For the text-containing cell, return its midpoint in (X, Y) coordinate format. 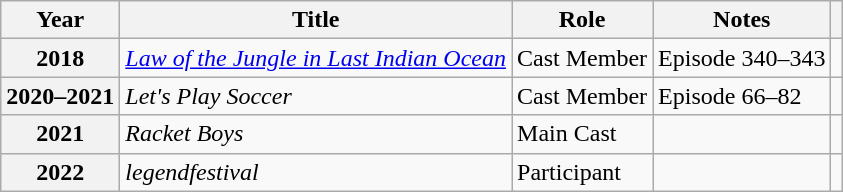
Role (582, 20)
Law of the Jungle in Last Indian Ocean (316, 58)
Episode 66–82 (742, 96)
2022 (60, 172)
Episode 340–343 (742, 58)
Let's Play Soccer (316, 96)
Notes (742, 20)
legendfestival (316, 172)
Title (316, 20)
Main Cast (582, 134)
2020–2021 (60, 96)
2021 (60, 134)
Year (60, 20)
2018 (60, 58)
Participant (582, 172)
Racket Boys (316, 134)
